Identify which cell holds the provided text, then report its (X, Y) central coordinate. 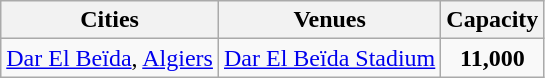
Venues (329, 20)
Dar El Beïda Stadium (329, 58)
11,000 (492, 58)
Cities (110, 20)
Capacity (492, 20)
Dar El Beïda, Algiers (110, 58)
